From the cell containing the given text, extract its center point as [x, y] coordinate. 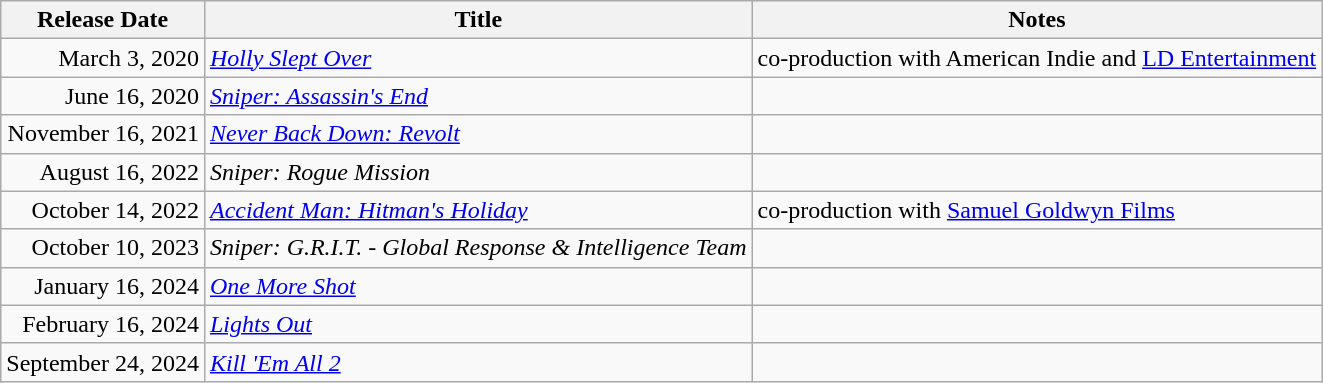
Release Date [103, 20]
Sniper: G.R.I.T. - Global Response & Intelligence Team [478, 248]
September 24, 2024 [103, 362]
Lights Out [478, 324]
August 16, 2022 [103, 172]
October 10, 2023 [103, 248]
February 16, 2024 [103, 324]
January 16, 2024 [103, 286]
March 3, 2020 [103, 58]
Kill 'Em All 2 [478, 362]
Sniper: Assassin's End [478, 96]
co-production with American Indie and LD Entertainment [1037, 58]
June 16, 2020 [103, 96]
Accident Man: Hitman's Holiday [478, 210]
One More Shot [478, 286]
Notes [1037, 20]
co-production with Samuel Goldwyn Films [1037, 210]
November 16, 2021 [103, 134]
October 14, 2022 [103, 210]
Holly Slept Over [478, 58]
Sniper: Rogue Mission [478, 172]
Title [478, 20]
Never Back Down: Revolt [478, 134]
